Identify which cell holds the provided text, then report its [X, Y] central coordinate. 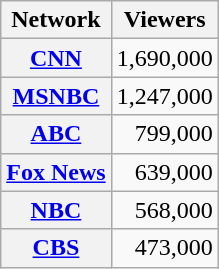
1,247,000 [164, 96]
1,690,000 [164, 58]
Fox News [56, 172]
473,000 [164, 248]
MSNBC [56, 96]
ABC [56, 134]
Viewers [164, 20]
NBC [56, 210]
639,000 [164, 172]
CBS [56, 248]
568,000 [164, 210]
Network [56, 20]
799,000 [164, 134]
CNN [56, 58]
